Provide the [x, y] coordinate of the cell's center where the given text is located.  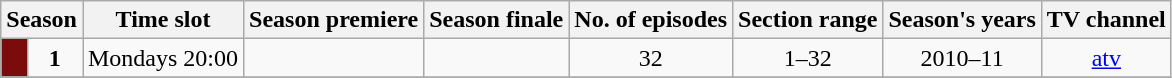
Time slot [162, 20]
Season [42, 20]
Section range [808, 20]
TV channel [1106, 20]
1 [54, 58]
No. of episodes [651, 20]
1–32 [808, 58]
32 [651, 58]
Mondays 20:00 [162, 58]
atv [1106, 58]
2010–11 [962, 58]
Season finale [496, 20]
Season's years [962, 20]
Season premiere [334, 20]
